Provide the (X, Y) coordinate of the cell's center where the given text is located.  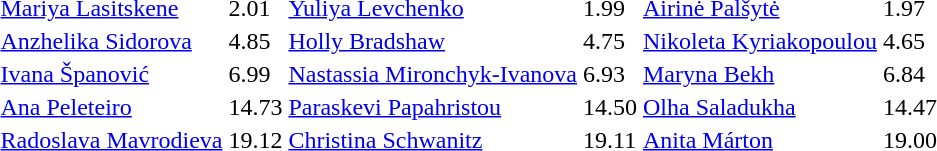
14.73 (256, 107)
4.85 (256, 41)
4.75 (610, 41)
14.50 (610, 107)
Nikoleta Kyriakopoulou (760, 41)
6.93 (610, 74)
Nastassia Mironchyk-Ivanova (433, 74)
Olha Saladukha (760, 107)
Paraskevi Papahristou (433, 107)
Maryna Bekh (760, 74)
Holly Bradshaw (433, 41)
6.99 (256, 74)
